Pinpoint the cell where the given text exists, returning its (x, y) midpoint coordinate. 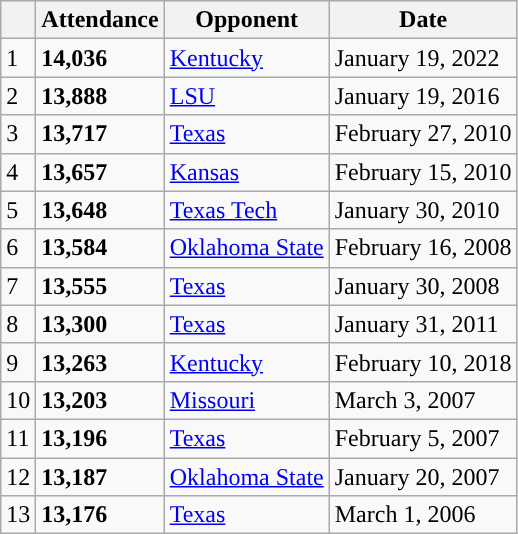
12 (18, 477)
January 31, 2011 (423, 324)
February 10, 2018 (423, 362)
13,717 (100, 134)
January 20, 2007 (423, 477)
13,584 (100, 248)
January 30, 2008 (423, 286)
13,203 (100, 400)
Kansas (246, 172)
1 (18, 58)
January 19, 2022 (423, 58)
8 (18, 324)
13,196 (100, 438)
10 (18, 400)
14,036 (100, 58)
11 (18, 438)
March 3, 2007 (423, 400)
13,263 (100, 362)
February 5, 2007 (423, 438)
13 (18, 515)
9 (18, 362)
4 (18, 172)
February 27, 2010 (423, 134)
6 (18, 248)
13,187 (100, 477)
February 16, 2008 (423, 248)
5 (18, 210)
LSU (246, 96)
13,648 (100, 210)
Texas Tech (246, 210)
13,657 (100, 172)
13,176 (100, 515)
3 (18, 134)
January 30, 2010 (423, 210)
February 15, 2010 (423, 172)
Opponent (246, 20)
Missouri (246, 400)
13,300 (100, 324)
March 1, 2006 (423, 515)
13,888 (100, 96)
13,555 (100, 286)
Date (423, 20)
2 (18, 96)
Attendance (100, 20)
7 (18, 286)
January 19, 2016 (423, 96)
